For the text-containing cell, return its midpoint in (x, y) coordinate format. 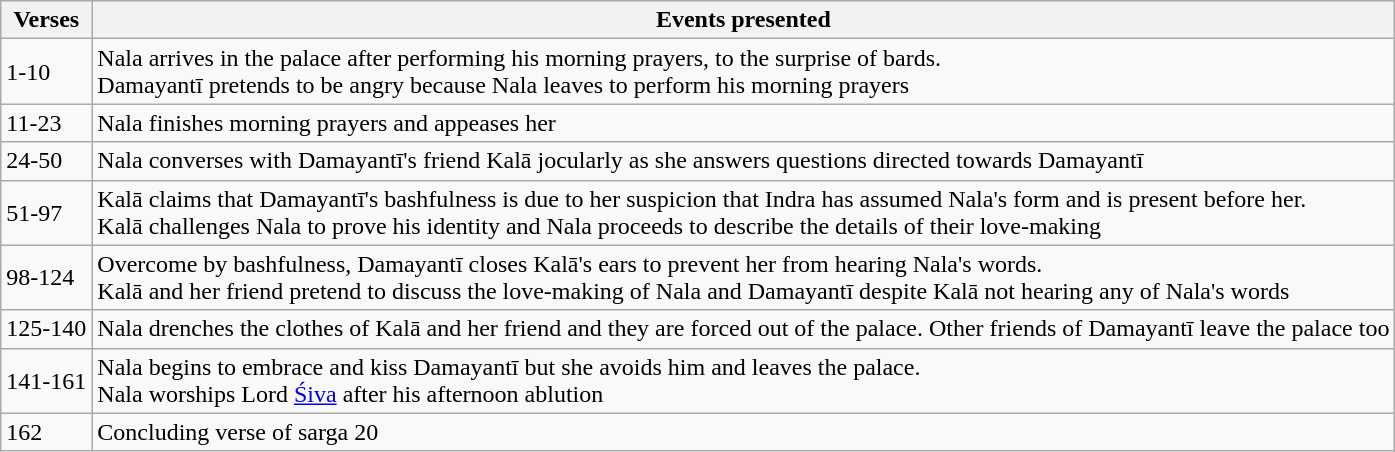
24-50 (46, 161)
Nala converses with Damayantī's friend Kalā jocularly as she answers questions directed towards Damayantī (744, 161)
Concluding verse of sarga 20 (744, 432)
Nala drenches the clothes of Kalā and her friend and they are forced out of the palace. Other friends of Damayantī leave the palace too (744, 329)
141-161 (46, 380)
51-97 (46, 212)
162 (46, 432)
Events presented (744, 20)
11-23 (46, 123)
Verses (46, 20)
98-124 (46, 278)
1-10 (46, 72)
125-140 (46, 329)
Nala begins to embrace and kiss Damayantī but she avoids him and leaves the palace. Nala worships Lord Śiva after his afternoon ablution (744, 380)
Nala finishes morning prayers and appeases her (744, 123)
